Identify which cell holds the provided text, then report its (X, Y) central coordinate. 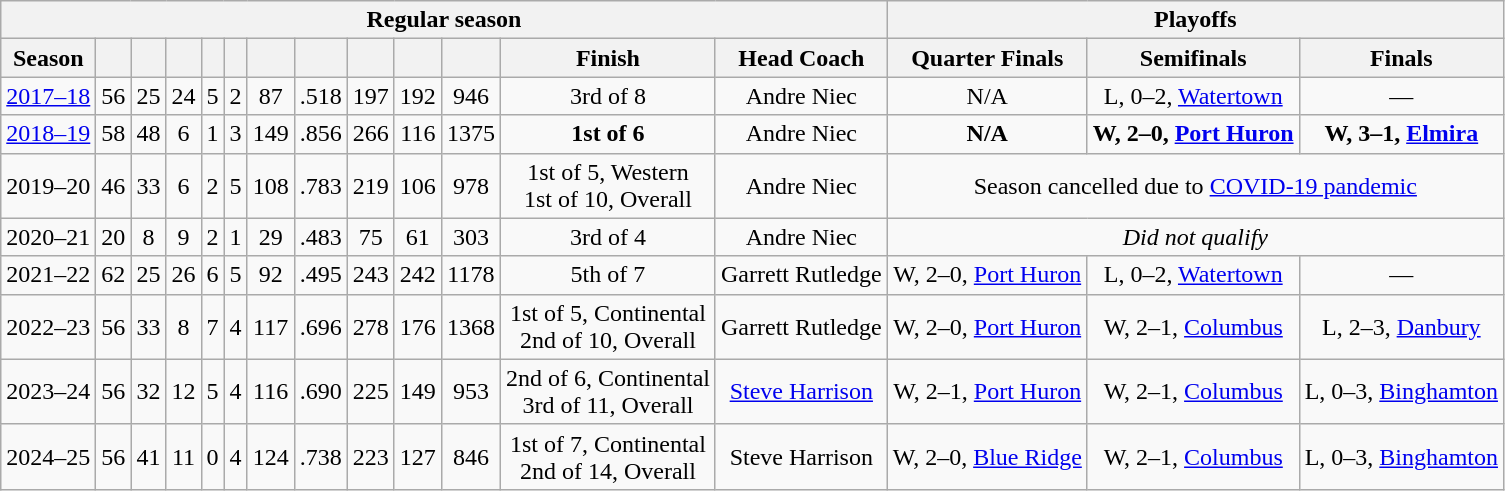
2022–23 (48, 326)
2020–21 (48, 237)
176 (418, 326)
41 (148, 456)
946 (470, 96)
1st of 6 (608, 134)
62 (114, 275)
12 (184, 392)
W, 3–1, Elmira (1401, 134)
75 (370, 237)
Quarter Finals (987, 58)
2018–19 (48, 134)
Did not qualify (1195, 237)
106 (418, 186)
58 (114, 134)
2023–24 (48, 392)
1st of 7, Continental2nd of 14, Overall (608, 456)
29 (270, 237)
Regular season (444, 20)
108 (270, 186)
Head Coach (801, 58)
953 (470, 392)
2nd of 6, Continental3rd of 11, Overall (608, 392)
2017–18 (48, 96)
.856 (320, 134)
243 (370, 275)
.483 (320, 237)
W, 2–0, Blue Ridge (987, 456)
197 (370, 96)
24 (184, 96)
978 (470, 186)
.495 (320, 275)
Finish (608, 58)
Finals (1401, 58)
Playoffs (1195, 20)
3rd of 4 (608, 237)
.696 (320, 326)
1st of 5, Western1st of 10, Overall (608, 186)
W, 2–1, Port Huron (987, 392)
26 (184, 275)
266 (370, 134)
.690 (320, 392)
11 (184, 456)
117 (270, 326)
846 (470, 456)
3rd of 8 (608, 96)
7 (212, 326)
242 (418, 275)
3 (236, 134)
1st of 5, Continental2nd of 10, Overall (608, 326)
223 (370, 456)
225 (370, 392)
9 (184, 237)
.738 (320, 456)
127 (418, 456)
2019–20 (48, 186)
.518 (320, 96)
1375 (470, 134)
278 (370, 326)
192 (418, 96)
87 (270, 96)
92 (270, 275)
124 (270, 456)
.783 (320, 186)
Season cancelled due to COVID-19 pandemic (1195, 186)
48 (148, 134)
20 (114, 237)
Season (48, 58)
0 (212, 456)
46 (114, 186)
2024–25 (48, 456)
Semifinals (1193, 58)
219 (370, 186)
5th of 7 (608, 275)
61 (418, 237)
1178 (470, 275)
32 (148, 392)
1368 (470, 326)
303 (470, 237)
2021–22 (48, 275)
L, 2–3, Danbury (1401, 326)
